Pinpoint the cell where the given text exists, returning its [x, y] midpoint coordinate. 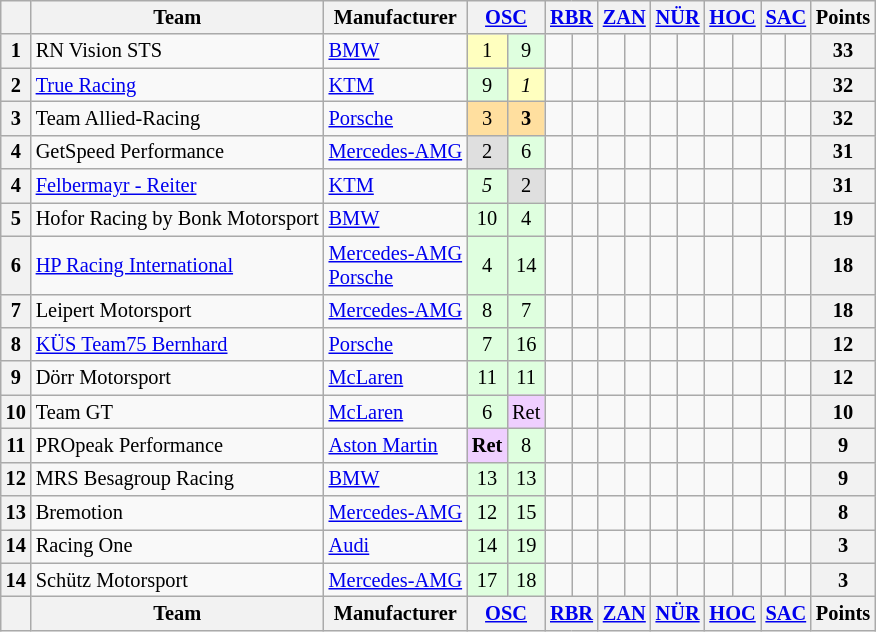
MRS Besagroup Racing [178, 479]
HP Racing International [178, 265]
Felbermayr - Reiter [178, 186]
Racing One [178, 546]
GetSpeed Performance [178, 152]
Dörr Motorsport [178, 378]
15 [526, 513]
RN Vision STS [178, 51]
33 [843, 51]
Hofor Racing by Bonk Motorsport [178, 219]
KÜS Team75 Bernhard [178, 344]
Leipert Motorsport [178, 311]
Audi [396, 546]
Team GT [178, 412]
Aston Martin [396, 445]
Mercedes-AMGPorsche [396, 265]
Bremotion [178, 513]
PROpeak Performance [178, 445]
Schütz Motorsport [178, 580]
True Racing [178, 85]
Team Allied-Racing [178, 118]
17 [487, 580]
16 [526, 344]
